Extract the (x, y) coordinate from the center of the cell holding the provided text.  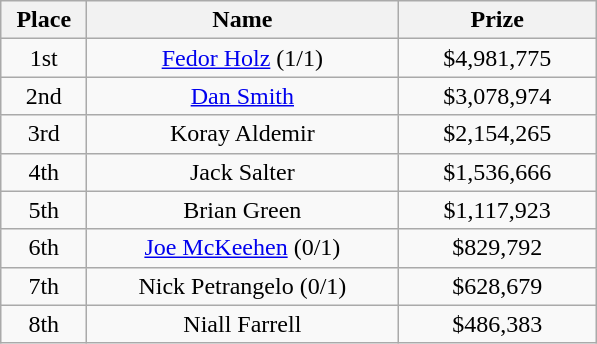
Prize (498, 20)
$2,154,265 (498, 134)
Dan Smith (242, 96)
6th (44, 248)
$1,117,923 (498, 210)
7th (44, 286)
Joe McKeehen (0/1) (242, 248)
Jack Salter (242, 172)
4th (44, 172)
$486,383 (498, 324)
Fedor Holz (1/1) (242, 58)
Koray Aldemir (242, 134)
3rd (44, 134)
$3,078,974 (498, 96)
2nd (44, 96)
Nick Petrangelo (0/1) (242, 286)
8th (44, 324)
Brian Green (242, 210)
$628,679 (498, 286)
Place (44, 20)
Niall Farrell (242, 324)
5th (44, 210)
1st (44, 58)
$829,792 (498, 248)
Name (242, 20)
$1,536,666 (498, 172)
$4,981,775 (498, 58)
